Locate the cell with the specified text and output its [X, Y] center coordinate. 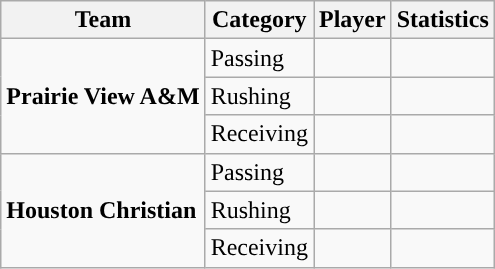
Statistics [442, 20]
Team [103, 20]
Category [259, 20]
Houston Christian [103, 210]
Player [353, 20]
Prairie View A&M [103, 96]
